Search for the cell housing the specified text and yield its [x, y] center coordinate. 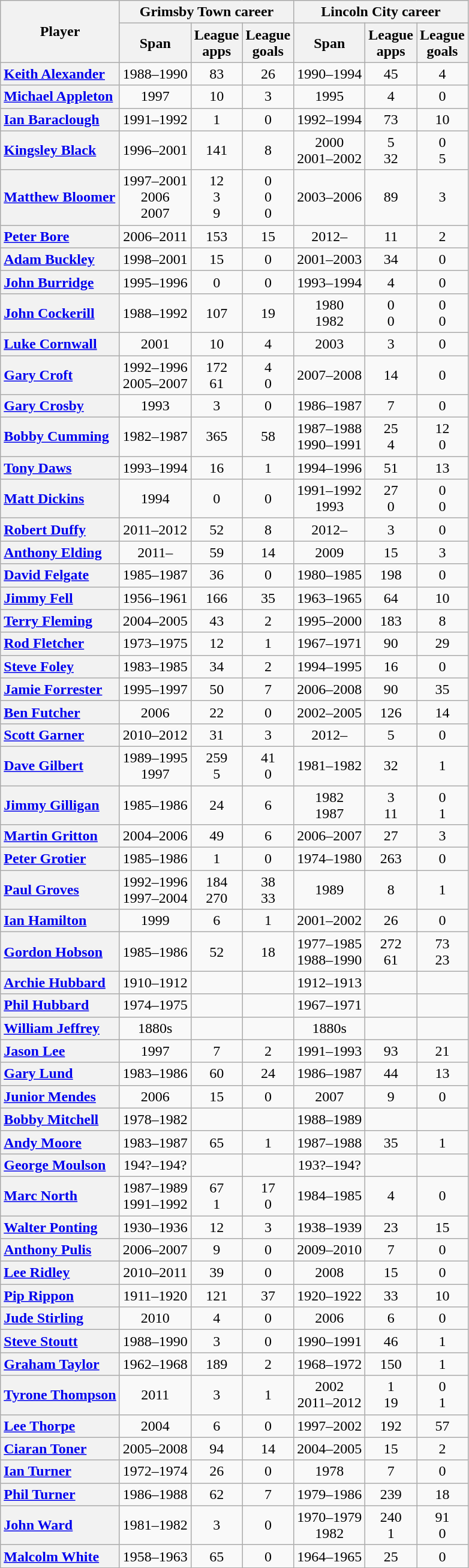
2401 [391, 1525]
1983–1985 [155, 666]
Gordon Hobson [60, 951]
1995–1997 [155, 689]
Keith Alexander [60, 74]
5 [391, 735]
19821987 [330, 805]
29 [443, 644]
1989–19951997 [155, 765]
Grimsby Town career [206, 12]
410 [268, 765]
1974–1980 [330, 859]
Ian Turner [60, 1471]
Luke Cornwall [60, 344]
119 [391, 1395]
Archie Hubbard [60, 983]
1962–1968 [155, 1364]
Ian Baraclough [60, 119]
1970–19791982 [330, 1525]
2007 [330, 1097]
239 [391, 1494]
1972–1974 [155, 1471]
1920–1922 [330, 1296]
Dave Gilbert [60, 765]
2010 [155, 1318]
40 [268, 374]
2001–2003 [330, 259]
1987–19881990–1991 [330, 437]
1994 [155, 499]
1956–1961 [155, 598]
107 [217, 313]
192 [391, 1426]
Graham Taylor [60, 1364]
2006–2011 [155, 236]
1995–2000 [330, 621]
1997–2002 [330, 1426]
Ciaran Toner [60, 1449]
David Felgate [60, 575]
Steve Foley [60, 666]
1980–1985 [330, 575]
1987–1988 [330, 1142]
21 [443, 1051]
Anthony Pulis [60, 1250]
25 [391, 1556]
1985–1987 [155, 575]
1993 [155, 406]
20002001–2002 [330, 150]
1987–19891991–1992 [155, 1196]
45 [391, 74]
1983–1986 [155, 1074]
William Jeffrey [60, 1028]
Paul Groves [60, 890]
Lee Ridley [60, 1273]
Tony Daws [60, 468]
166 [217, 598]
Jamie Forrester [60, 689]
Gary Lund [60, 1074]
51 [391, 468]
1992–19961997–2004 [155, 890]
126 [391, 712]
Rod Fletcher [60, 644]
2595 [217, 765]
23 [391, 1227]
1990–1991 [330, 1341]
1912–1913 [330, 983]
7323 [443, 951]
671 [217, 1196]
John Burridge [60, 282]
1998–2001 [155, 259]
1994–1995 [330, 666]
Lee Thorpe [60, 1426]
05 [443, 150]
57 [443, 1426]
Steve Stoutt [60, 1341]
33 [391, 1296]
194?–194? [155, 1165]
1991–1992 [155, 119]
37 [268, 1296]
1992–1994 [330, 119]
1992–19962005–2007 [155, 374]
89 [391, 197]
263 [391, 859]
1978–1982 [155, 1119]
32 [391, 765]
44 [391, 1074]
1958–1963 [155, 1556]
141 [217, 150]
59 [217, 552]
Phil Hubbard [60, 1005]
Martin Gritton [60, 836]
Marc North [60, 1196]
58 [268, 437]
532 [391, 150]
1983–1987 [155, 1142]
2003–2006 [330, 197]
Ian Hamilton [60, 921]
1968–1972 [330, 1364]
2001–2002 [330, 921]
83 [217, 74]
1996–2001 [155, 150]
2010–2012 [155, 735]
27261 [391, 951]
Tyrone Thompson [60, 1395]
2007–2008 [330, 374]
121 [217, 1296]
2009 [330, 552]
20022011–2012 [330, 1395]
50 [217, 689]
73 [391, 119]
150 [391, 1364]
Pip Rippon [60, 1296]
Ben Futcher [60, 712]
94 [217, 1449]
1984–1985 [330, 1196]
Bobby Mitchell [60, 1119]
000 [268, 197]
George Moulson [60, 1165]
Terry Fleming [60, 621]
2011 [155, 1395]
1911–1920 [155, 1296]
170 [268, 1196]
2005–2008 [155, 1449]
John Ward [60, 1525]
198 [391, 575]
1991–1993 [330, 1051]
Adam Buckley [60, 259]
49 [217, 836]
2010–2011 [155, 1273]
153 [217, 236]
2011–2012 [155, 530]
189 [217, 1364]
1995 [330, 97]
120 [443, 437]
36 [217, 575]
1990–1994 [330, 74]
Jimmy Gilligan [60, 805]
Player [60, 31]
Jason Lee [60, 1051]
11 [391, 236]
60 [217, 1074]
93 [391, 1051]
1930–1936 [155, 1227]
2004–2006 [155, 836]
Gary Croft [60, 374]
193?–194? [330, 1165]
22 [217, 712]
64 [391, 598]
254 [391, 437]
3833 [268, 890]
1988–1992 [155, 313]
Andy Moore [60, 1142]
311 [391, 805]
Peter Bore [60, 236]
Peter Grotier [60, 859]
1963–1965 [330, 598]
Jimmy Fell [60, 598]
1973–1975 [155, 644]
Matthew Bloomer [60, 197]
2011– [155, 552]
1239 [217, 197]
183 [391, 621]
27 [391, 836]
Scott Garner [60, 735]
1910–1912 [155, 983]
1989 [330, 890]
Junior Mendes [60, 1097]
1999 [155, 921]
Bobby Cumming [60, 437]
39 [217, 1273]
1978 [330, 1471]
Walter Ponting [60, 1227]
2002–2005 [330, 712]
2004 [155, 1426]
2008 [330, 1273]
Malcolm White [60, 1556]
46 [391, 1341]
62 [217, 1494]
2003 [330, 344]
184270 [217, 890]
Matt Dickins [60, 499]
17261 [217, 374]
2006–2008 [330, 689]
19 [268, 313]
Gary Crosby [60, 406]
1982–1987 [155, 437]
43 [217, 621]
Lincoln City career [381, 12]
1979–1986 [330, 1494]
Jude Stirling [60, 1318]
1974–1975 [155, 1005]
1938–1939 [330, 1227]
Anthony Elding [60, 552]
2001 [155, 344]
1994–1996 [330, 468]
31 [217, 735]
Michael Appleton [60, 97]
270 [391, 499]
19801982 [330, 313]
1986–1988 [155, 1494]
John Cockerill [60, 313]
1977–19851988–1990 [330, 951]
1988–1989 [330, 1119]
1964–1965 [330, 1556]
Robert Duffy [60, 530]
Kingsley Black [60, 150]
1995–1996 [155, 282]
1997–200120062007 [155, 197]
1991–19921993 [330, 499]
Phil Turner [60, 1494]
365 [217, 437]
2009–2010 [330, 1250]
910 [443, 1525]
